For the text-containing cell, return its midpoint in (x, y) coordinate format. 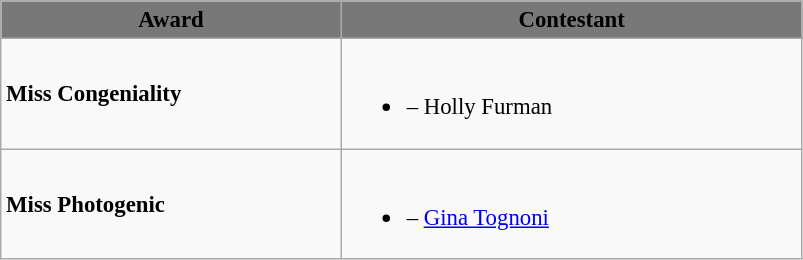
Miss Photogenic (172, 204)
Miss Congeniality (172, 94)
Contestant (572, 20)
– Holly Furman (572, 94)
– Gina Tognoni (572, 204)
Award (172, 20)
